Determine the (X, Y) coordinate at the center of the cell enclosing the given text.  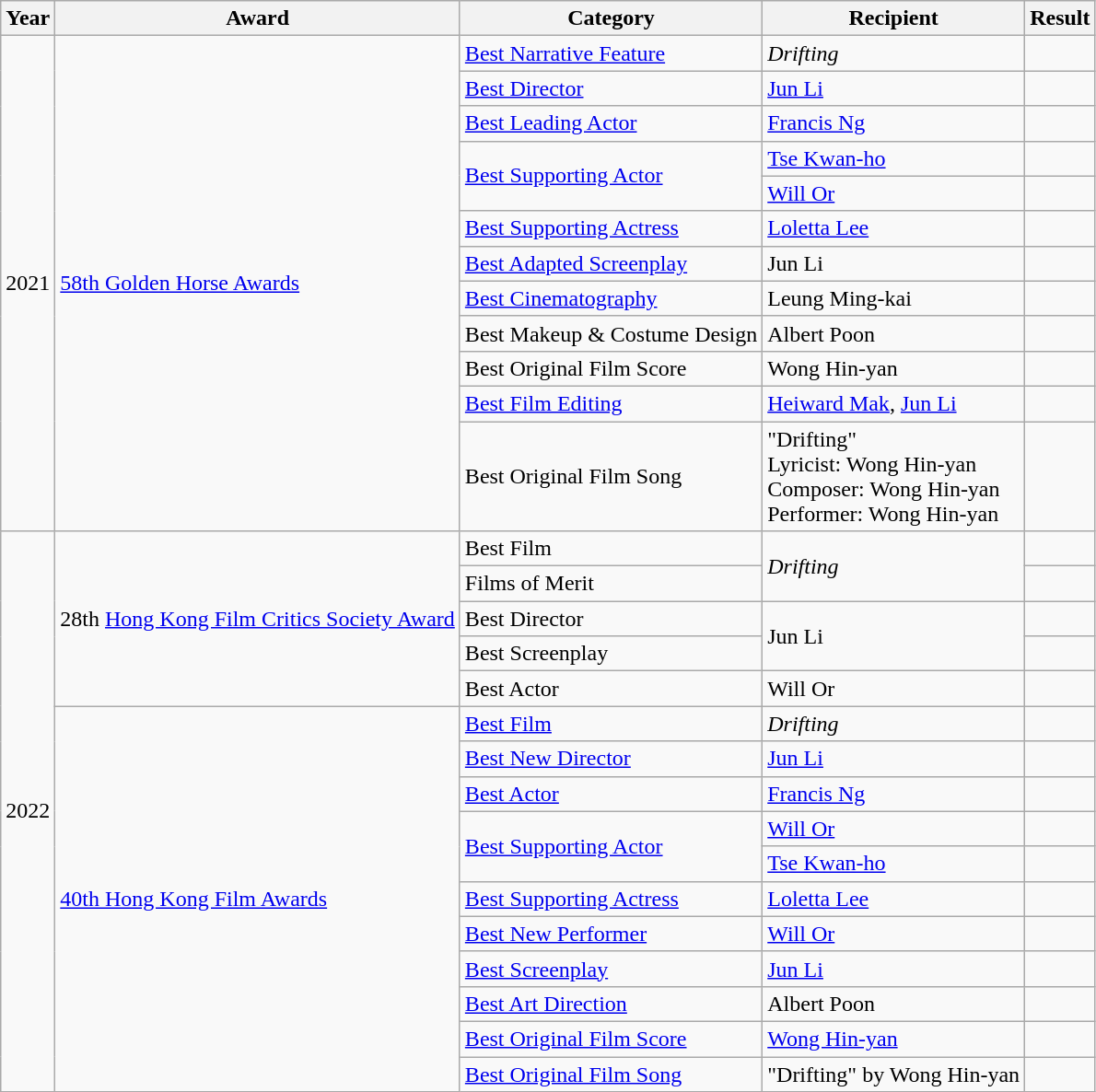
"Drifting"Lyricist: Wong Hin-yanComposer: Wong Hin-yanPerformer: Wong Hin-yan (893, 477)
Leung Ming-kai (893, 298)
Result (1060, 18)
Best Narrative Feature (611, 53)
Best New Director (611, 759)
2021 (28, 284)
Best Leading Actor (611, 123)
Category (611, 18)
2022 (28, 812)
Recipient (893, 18)
Heiward Mak, Jun Li (893, 403)
28th Hong Kong Film Critics Society Award (258, 619)
Best Film Editing (611, 403)
Films of Merit (611, 584)
Year (28, 18)
Best Cinematography (611, 298)
Best Makeup & Costume Design (611, 333)
Best New Performer (611, 934)
58th Golden Horse Awards (258, 284)
Best Adapted Screenplay (611, 263)
Best Art Direction (611, 1004)
"Drifting" by Wong Hin-yan (893, 1075)
Award (258, 18)
40th Hong Kong Film Awards (258, 899)
